Search for the cell housing the specified text and yield its (x, y) center coordinate. 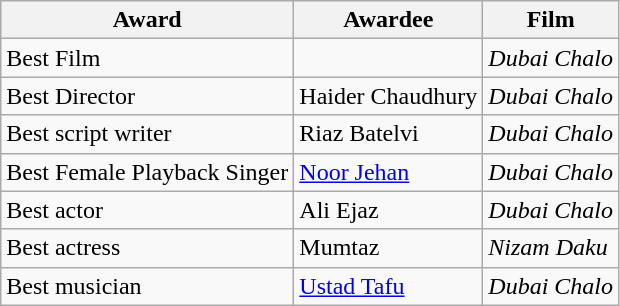
Best script writer (148, 134)
Best Female Playback Singer (148, 172)
Haider Chaudhury (388, 96)
Best Film (148, 58)
Nizam Daku (551, 248)
Ali Ejaz (388, 210)
Noor Jehan (388, 172)
Mumtaz (388, 248)
Best actor (148, 210)
Ustad Tafu (388, 286)
Best Director (148, 96)
Best actress (148, 248)
Best musician (148, 286)
Riaz Batelvi (388, 134)
Awardee (388, 20)
Film (551, 20)
Award (148, 20)
